Find where the given text appears and provide that cell's center as (x, y) coordinate. 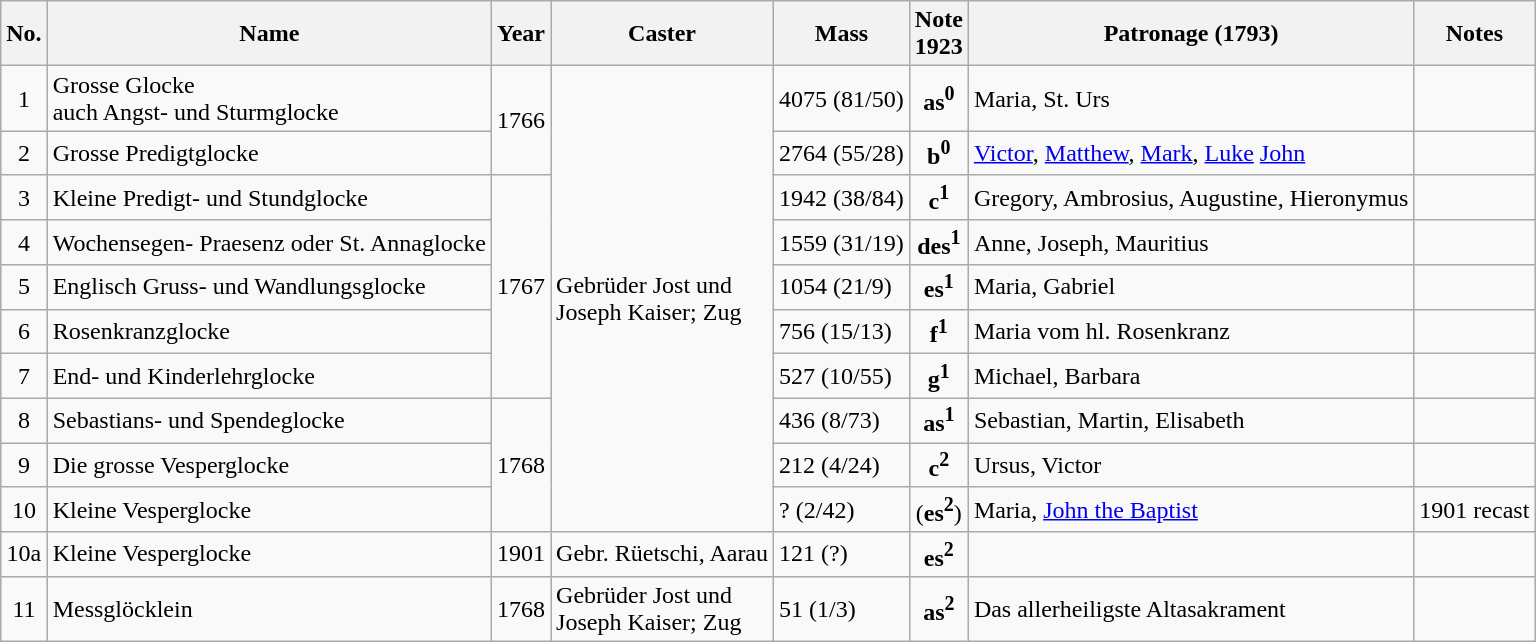
8 (24, 420)
1901 recast (1474, 510)
436 (8/73) (842, 420)
9 (24, 466)
No. (24, 34)
Sebastian, Martin, Elisabeth (1190, 420)
Gregory, Ambrosius, Augustine, Hieronymus (1190, 198)
as0 (938, 98)
Ursus, Victor (1190, 466)
Maria, Gabriel (1190, 288)
Mass (842, 34)
1942 (38/84) (842, 198)
4075 (81/50) (842, 98)
Grosse Predigtglocke (269, 154)
Note 1923 (938, 34)
f1 (938, 332)
(es2) (938, 510)
Victor, Matthew, Mark, Luke John (1190, 154)
1054 (21/9) (842, 288)
7 (24, 376)
Patronage (1793) (1190, 34)
Rosenkranzglocke (269, 332)
c1 (938, 198)
10 (24, 510)
as1 (938, 420)
Kleine Predigt- und Stundglocke (269, 198)
3 (24, 198)
Year (520, 34)
1559 (31/19) (842, 242)
End- und Kinderlehrglocke (269, 376)
527 (10/55) (842, 376)
as2 (938, 608)
Messglöcklein (269, 608)
5 (24, 288)
es1 (938, 288)
Wochensegen- Praesenz oder St. Annaglocke (269, 242)
1 (24, 98)
10a (24, 554)
1901 (520, 554)
Name (269, 34)
Die grosse Vesperglocke (269, 466)
b0 (938, 154)
2 (24, 154)
es2 (938, 554)
Maria, St. Urs (1190, 98)
1766 (520, 121)
756 (15/13) (842, 332)
c2 (938, 466)
des1 (938, 242)
Notes (1474, 34)
? (2/42) (842, 510)
g1 (938, 376)
1767 (520, 286)
Michael, Barbara (1190, 376)
51 (1/3) (842, 608)
6 (24, 332)
Maria vom hl. Rosenkranz (1190, 332)
2764 (55/28) (842, 154)
Das allerheiligste Altasakrament (1190, 608)
121 (?) (842, 554)
Grosse Glocke auch Angst- und Sturmglocke (269, 98)
212 (4/24) (842, 466)
11 (24, 608)
Anne, Joseph, Mauritius (1190, 242)
Maria, John the Baptist (1190, 510)
Caster (662, 34)
Englisch Gruss- und Wandlungsglocke (269, 288)
Sebastians- und Spendeglocke (269, 420)
4 (24, 242)
Gebr. Rüetschi, Aarau (662, 554)
